Find where the given text appears and provide that cell's center as [x, y] coordinate. 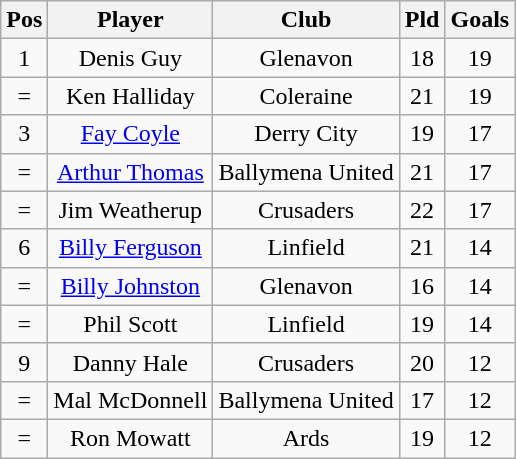
Ron Mowatt [130, 438]
16 [422, 286]
Ards [306, 438]
3 [24, 134]
1 [24, 58]
Arthur Thomas [130, 172]
22 [422, 210]
Derry City [306, 134]
Club [306, 20]
20 [422, 362]
Goals [480, 20]
6 [24, 248]
Billy Johnston [130, 286]
Ken Halliday [130, 96]
Billy Ferguson [130, 248]
Fay Coyle [130, 134]
Jim Weatherup [130, 210]
18 [422, 58]
Mal McDonnell [130, 400]
Phil Scott [130, 324]
Denis Guy [130, 58]
Pld [422, 20]
Coleraine [306, 96]
9 [24, 362]
Danny Hale [130, 362]
Player [130, 20]
Pos [24, 20]
